Locate the cell with the specified text and output its (x, y) center coordinate. 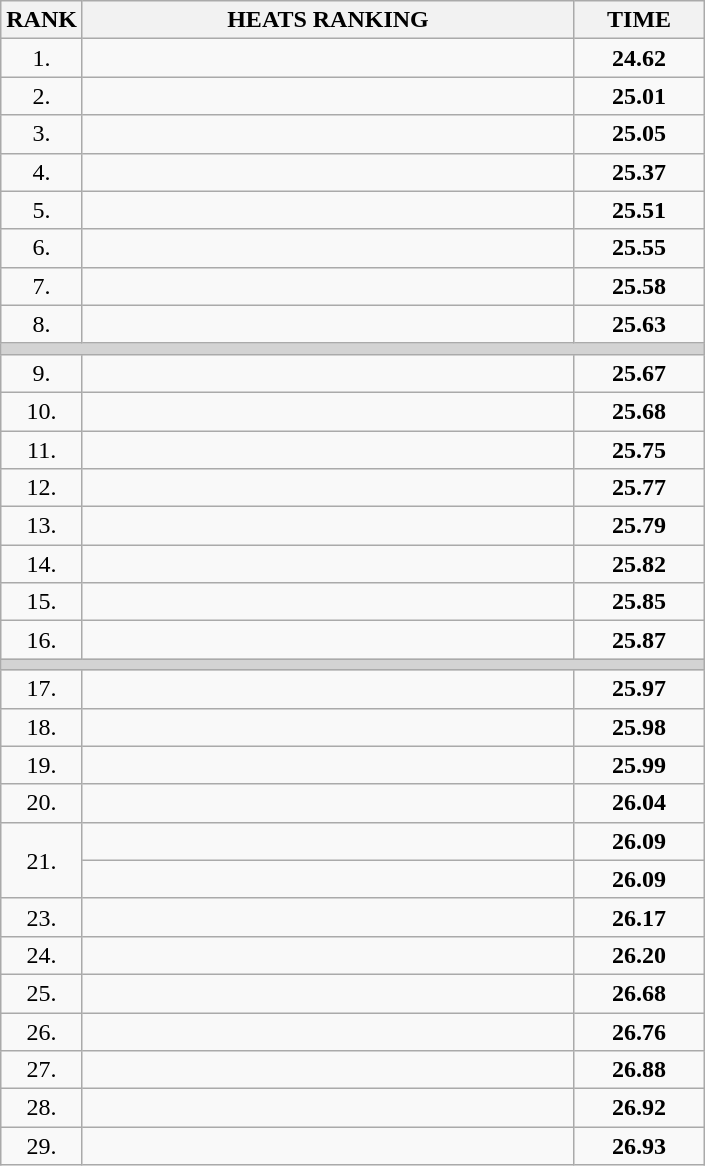
HEATS RANKING (328, 20)
25.75 (640, 449)
27. (42, 1070)
4. (42, 172)
15. (42, 602)
26.93 (640, 1146)
25.63 (640, 324)
1. (42, 58)
2. (42, 96)
25.85 (640, 602)
14. (42, 564)
25.99 (640, 765)
25.82 (640, 564)
24.62 (640, 58)
16. (42, 640)
25.97 (640, 689)
25. (42, 993)
10. (42, 411)
25.55 (640, 248)
13. (42, 526)
25.58 (640, 286)
25.77 (640, 488)
26.88 (640, 1070)
25.79 (640, 526)
26.92 (640, 1108)
25.01 (640, 96)
RANK (42, 20)
17. (42, 689)
26.04 (640, 803)
11. (42, 449)
26. (42, 1031)
25.68 (640, 411)
26.17 (640, 917)
9. (42, 373)
26.76 (640, 1031)
3. (42, 134)
25.98 (640, 727)
24. (42, 955)
20. (42, 803)
12. (42, 488)
8. (42, 324)
21. (42, 860)
19. (42, 765)
25.51 (640, 210)
18. (42, 727)
23. (42, 917)
TIME (640, 20)
7. (42, 286)
26.20 (640, 955)
25.67 (640, 373)
25.37 (640, 172)
25.05 (640, 134)
25.87 (640, 640)
29. (42, 1146)
28. (42, 1108)
26.68 (640, 993)
6. (42, 248)
5. (42, 210)
